Scan for the cell matching the given text and deliver its [X, Y] coordinate at center. 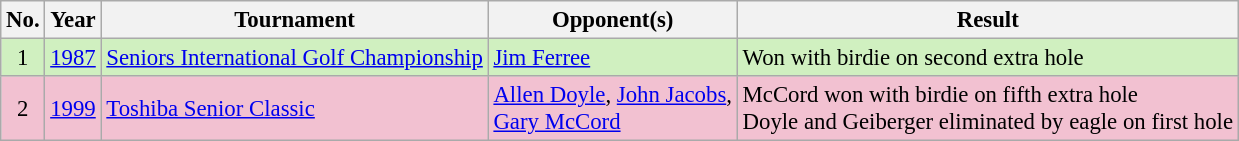
Year [73, 20]
Opponent(s) [612, 20]
No. [23, 20]
Won with birdie on second extra hole [988, 58]
Toshiba Senior Classic [294, 108]
2 [23, 108]
Tournament [294, 20]
Seniors International Golf Championship [294, 58]
Jim Ferree [612, 58]
Allen Doyle, John Jacobs, Gary McCord [612, 108]
1987 [73, 58]
1999 [73, 108]
Result [988, 20]
1 [23, 58]
McCord won with birdie on fifth extra holeDoyle and Geiberger eliminated by eagle on first hole [988, 108]
